Search for the cell housing the specified text and yield its [X, Y] center coordinate. 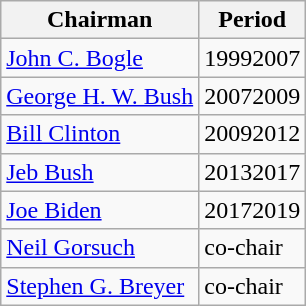
20172019 [252, 210]
John C. Bogle [100, 58]
20132017 [252, 172]
George H. W. Bush [100, 96]
Stephen G. Breyer [100, 286]
20092012 [252, 134]
19992007 [252, 58]
Bill Clinton [100, 134]
Jeb Bush [100, 172]
Period [252, 20]
Chairman [100, 20]
Neil Gorsuch [100, 248]
Joe Biden [100, 210]
20072009 [252, 96]
